Search for the cell housing the specified text and yield its (x, y) center coordinate. 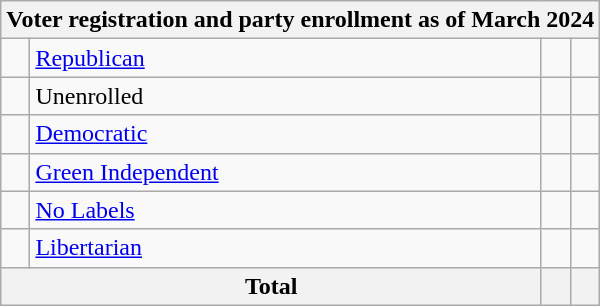
Voter registration and party enrollment as of March 2024 (300, 20)
Libertarian (286, 248)
Total (272, 286)
No Labels (286, 210)
Democratic (286, 134)
Green Independent (286, 172)
Unenrolled (286, 96)
Republican (286, 58)
